Pinpoint the cell where the given text exists, returning its (X, Y) midpoint coordinate. 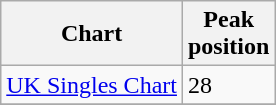
Chart (92, 34)
UK Singles Chart (92, 85)
28 (228, 85)
Peakposition (228, 34)
